Return (x, y) of the center of cell containing provided text 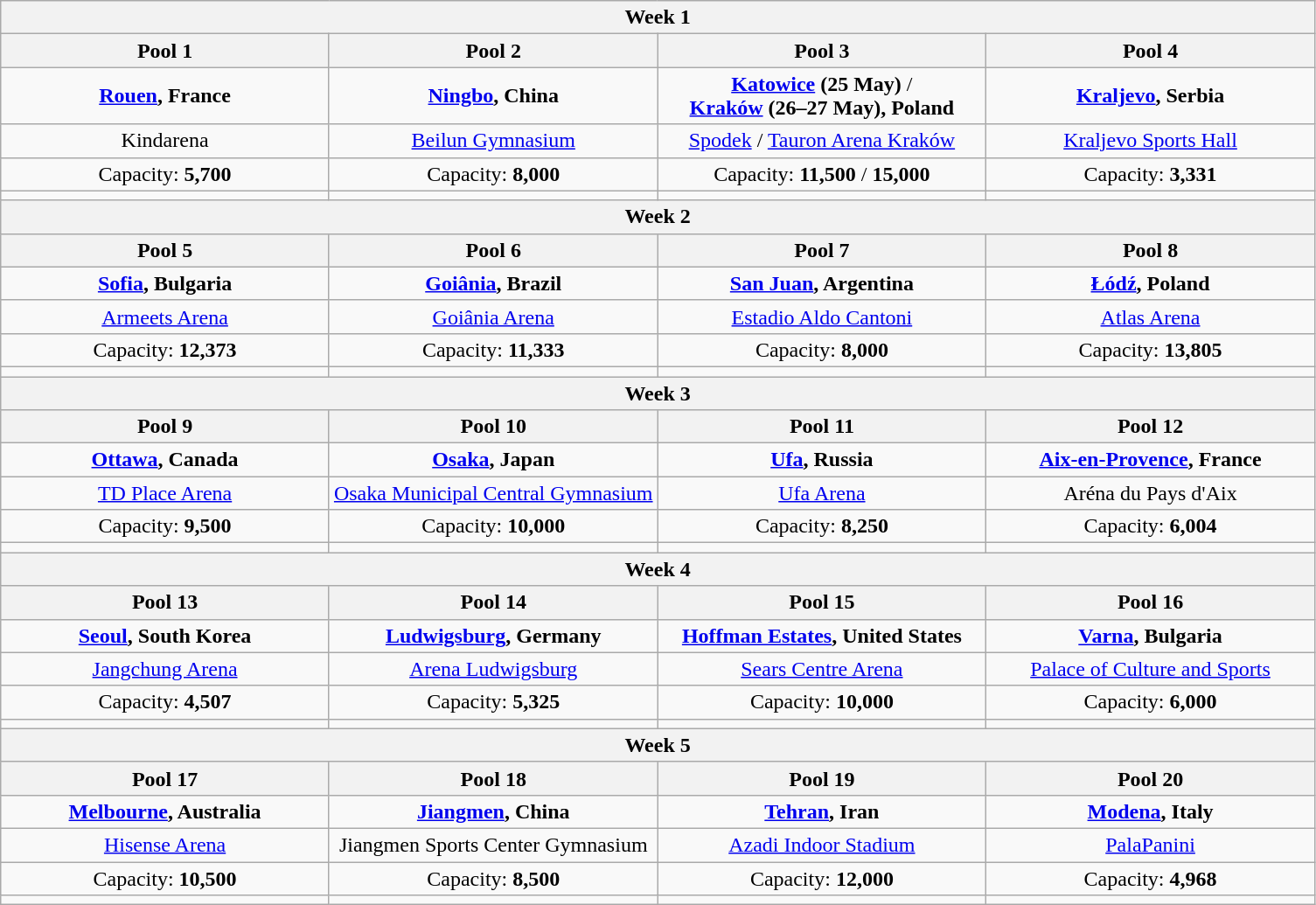
Ottawa, Canada (165, 460)
Pool 1 (165, 51)
Jiangmen Sports Center Gymnasium (493, 845)
Pool 3 (822, 51)
Spodek / Tauron Arena Kraków (822, 141)
Capacity: 3,331 (1151, 174)
Capacity: 6,004 (1151, 526)
Łódź, Poland (1151, 283)
Week 4 (658, 569)
Melbourne, Australia (165, 811)
Arena Ludwigsburg (493, 669)
Rouen, France (165, 96)
Seoul, South Korea (165, 636)
Osaka, Japan (493, 460)
Kraljevo, Serbia (1151, 96)
Capacity: 12,000 (822, 879)
Pool 19 (822, 778)
Pool 9 (165, 427)
Capacity: 10,500 (165, 879)
Hisense Arena (165, 845)
Capacity: 8,500 (493, 879)
Capacity: 6,000 (1151, 702)
Aréna du Pays d'Aix (1151, 493)
Pool 6 (493, 250)
Modena, Italy (1151, 811)
Capacity: 11,500 / 15,000 (822, 174)
Week 1 (658, 17)
Pool 4 (1151, 51)
Capacity: 13,805 (1151, 350)
Sofia, Bulgaria (165, 283)
PalaPanini (1151, 845)
Sears Centre Arena (822, 669)
Atlas Arena (1151, 317)
Armeets Arena (165, 317)
Goiânia Arena (493, 317)
Capacity: 5,700 (165, 174)
Capacity: 5,325 (493, 702)
Pool 10 (493, 427)
Hoffman Estates, United States (822, 636)
Ufa Arena (822, 493)
Varna, Bulgaria (1151, 636)
Pool 18 (493, 778)
Jiangmen, China (493, 811)
Ufa, Russia (822, 460)
Pool 12 (1151, 427)
Capacity: 11,333 (493, 350)
Jangchung Arena (165, 669)
Week 3 (658, 393)
Estadio Aldo Cantoni (822, 317)
Tehran, Iran (822, 811)
Pool 16 (1151, 602)
Pool 15 (822, 602)
Kindarena (165, 141)
Aix-en-Provence, France (1151, 460)
San Juan, Argentina (822, 283)
Osaka Municipal Central Gymnasium (493, 493)
Pool 20 (1151, 778)
TD Place Arena (165, 493)
Ningbo, China (493, 96)
Azadi Indoor Stadium (822, 845)
Pool 8 (1151, 250)
Capacity: 4,968 (1151, 879)
Pool 13 (165, 602)
Capacity: 12,373 (165, 350)
Capacity: 4,507 (165, 702)
Pool 5 (165, 250)
Capacity: 8,250 (822, 526)
Pool 14 (493, 602)
Pool 7 (822, 250)
Pool 11 (822, 427)
Beilun Gymnasium (493, 141)
Capacity: 9,500 (165, 526)
Kraljevo Sports Hall (1151, 141)
Pool 17 (165, 778)
Week 5 (658, 745)
Ludwigsburg, Germany (493, 636)
Week 2 (658, 217)
Palace of Culture and Sports (1151, 669)
Pool 2 (493, 51)
Katowice (25 May) /Kraków (26–27 May), Poland (822, 96)
Goiânia, Brazil (493, 283)
